Identify which cell holds the provided text, then report its [x, y] central coordinate. 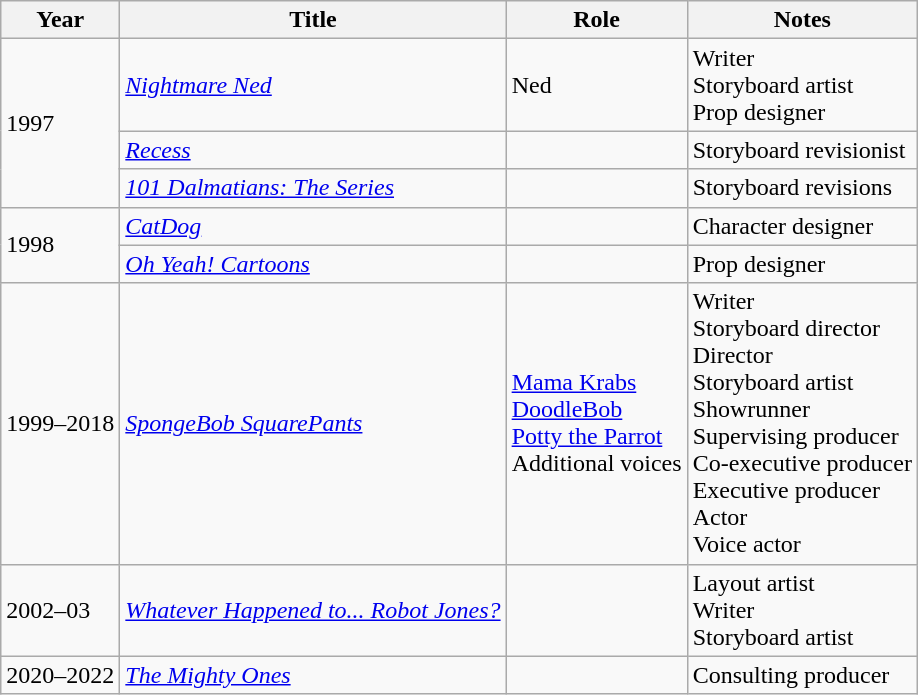
101 Dalmatians: The Series [313, 188]
1998 [60, 245]
2002–03 [60, 610]
Writer Storyboard director Director Storyboard artist Showrunner Supervising producer Co-executive producer Executive producer ActorVoice actor [802, 424]
Whatever Happened to... Robot Jones? [313, 610]
Consulting producer [802, 675]
Character designer [802, 226]
SpongeBob SquarePants [313, 424]
Role [596, 20]
Prop designer [802, 264]
1999–2018 [60, 424]
Mama Krabs DoodleBob Potty the Parrot Additional voices [596, 424]
The Mighty Ones [313, 675]
Year [60, 20]
CatDog [313, 226]
Layout artistWriterStoryboard artist [802, 610]
Ned [596, 85]
Storyboard revisionist [802, 150]
Storyboard revisions [802, 188]
Oh Yeah! Cartoons [313, 264]
Recess [313, 150]
Nightmare Ned [313, 85]
1997 [60, 123]
2020–2022 [60, 675]
Title [313, 20]
Notes [802, 20]
WriterStoryboard artistProp designer [802, 85]
